Return (X, Y) of the center of cell containing provided text 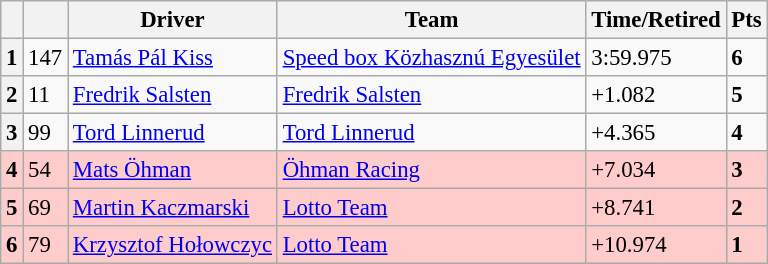
+10.974 (656, 245)
Time/Retired (656, 20)
79 (46, 245)
11 (46, 95)
Tamás Pál Kiss (173, 58)
54 (46, 170)
Driver (173, 20)
+8.741 (656, 208)
Öhman Racing (432, 170)
+1.082 (656, 95)
99 (46, 133)
Martin Kaczmarski (173, 208)
Pts (746, 20)
3:59.975 (656, 58)
Mats Öhman (173, 170)
Speed box Közhasznú Egyesület (432, 58)
+4.365 (656, 133)
+7.034 (656, 170)
Team (432, 20)
69 (46, 208)
Krzysztof Hołowczyc (173, 245)
147 (46, 58)
